Detect which cell encompasses the target text, then output its (x, y) center coordinate. 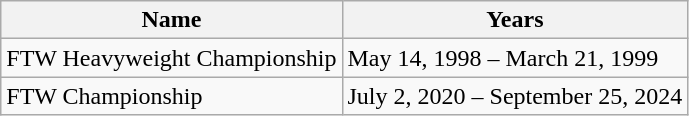
FTW Championship (172, 96)
July 2, 2020 – September 25, 2024 (515, 96)
FTW Heavyweight Championship (172, 58)
Name (172, 20)
May 14, 1998 – March 21, 1999 (515, 58)
Years (515, 20)
